Identify which cell holds the provided text, then report its [x, y] central coordinate. 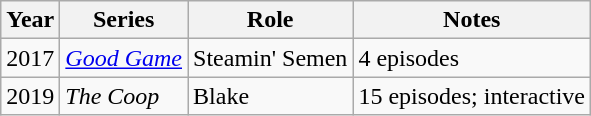
Role [270, 20]
2019 [30, 96]
The Coop [124, 96]
2017 [30, 58]
15 episodes; interactive [472, 96]
Blake [270, 96]
Series [124, 20]
Steamin' Semen [270, 58]
4 episodes [472, 58]
Notes [472, 20]
Good Game [124, 58]
Year [30, 20]
